Return [x, y] of the center of cell containing provided text 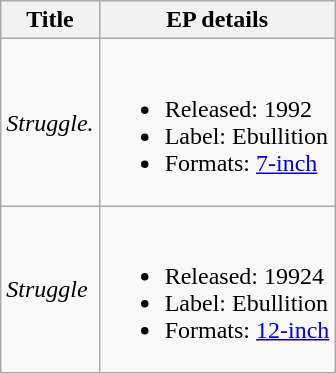
Struggle [50, 290]
EP details [217, 20]
Released: 1992Label: EbullitionFormats: 7-inch [217, 122]
Struggle. [50, 122]
Title [50, 20]
Released: 19924Label: EbullitionFormats: 12-inch [217, 290]
